Scan for the cell matching the given text and deliver its (X, Y) coordinate at center. 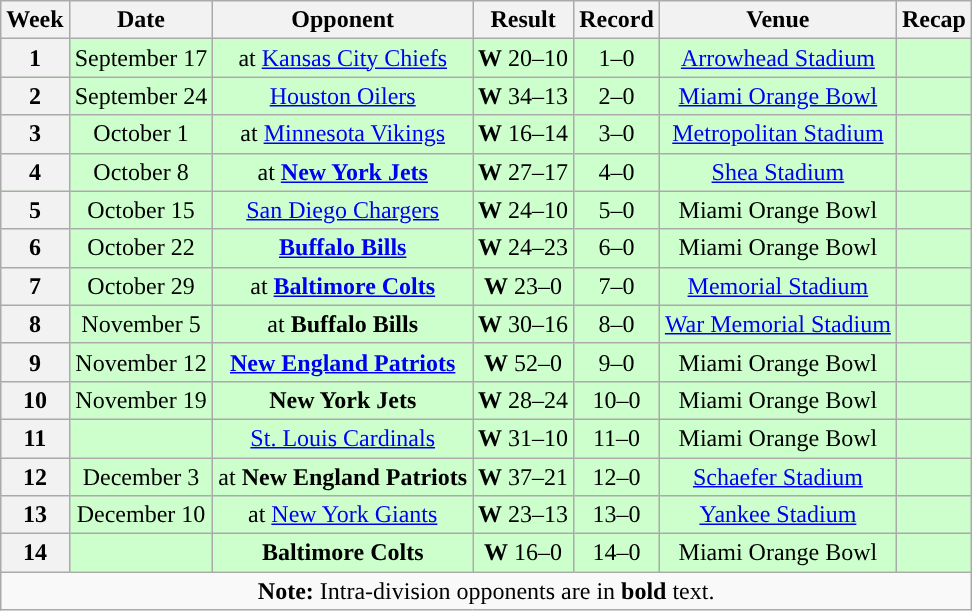
12–0 (617, 477)
W 52–0 (524, 362)
W 24–23 (524, 248)
Venue (778, 20)
W 27–17 (524, 172)
10–0 (617, 400)
W 24–10 (524, 210)
Week (35, 20)
7 (35, 286)
New York Jets (343, 400)
Date (141, 20)
St. Louis Cardinals (343, 438)
2 (35, 96)
War Memorial Stadium (778, 324)
14–0 (617, 553)
6 (35, 248)
at New York Jets (343, 172)
Schaefer Stadium (778, 477)
Record (617, 20)
October 22 (141, 248)
11 (35, 438)
14 (35, 553)
9 (35, 362)
7–0 (617, 286)
December 10 (141, 515)
October 8 (141, 172)
December 3 (141, 477)
Arrowhead Stadium (778, 58)
at Kansas City Chiefs (343, 58)
4 (35, 172)
W 30–16 (524, 324)
November 12 (141, 362)
3–0 (617, 134)
Note: Intra-division opponents are in bold text. (486, 591)
1–0 (617, 58)
Result (524, 20)
5–0 (617, 210)
W 23–0 (524, 286)
5 (35, 210)
W 23–13 (524, 515)
W 16–0 (524, 553)
13 (35, 515)
W 37–21 (524, 477)
Opponent (343, 20)
at Minnesota Vikings (343, 134)
November 19 (141, 400)
November 5 (141, 324)
Metropolitan Stadium (778, 134)
at Buffalo Bills (343, 324)
13–0 (617, 515)
W 31–10 (524, 438)
October 1 (141, 134)
Recap (934, 20)
at New England Patriots (343, 477)
9–0 (617, 362)
Buffalo Bills (343, 248)
Shea Stadium (778, 172)
W 20–10 (524, 58)
New England Patriots (343, 362)
September 17 (141, 58)
10 (35, 400)
W 28–24 (524, 400)
W 34–13 (524, 96)
4–0 (617, 172)
at New York Giants (343, 515)
September 24 (141, 96)
Yankee Stadium (778, 515)
8–0 (617, 324)
Memorial Stadium (778, 286)
12 (35, 477)
3 (35, 134)
October 29 (141, 286)
San Diego Chargers (343, 210)
6–0 (617, 248)
11–0 (617, 438)
8 (35, 324)
Houston Oilers (343, 96)
1 (35, 58)
2–0 (617, 96)
W 16–14 (524, 134)
October 15 (141, 210)
at Baltimore Colts (343, 286)
Baltimore Colts (343, 553)
